Return (X, Y) of the center of cell containing provided text 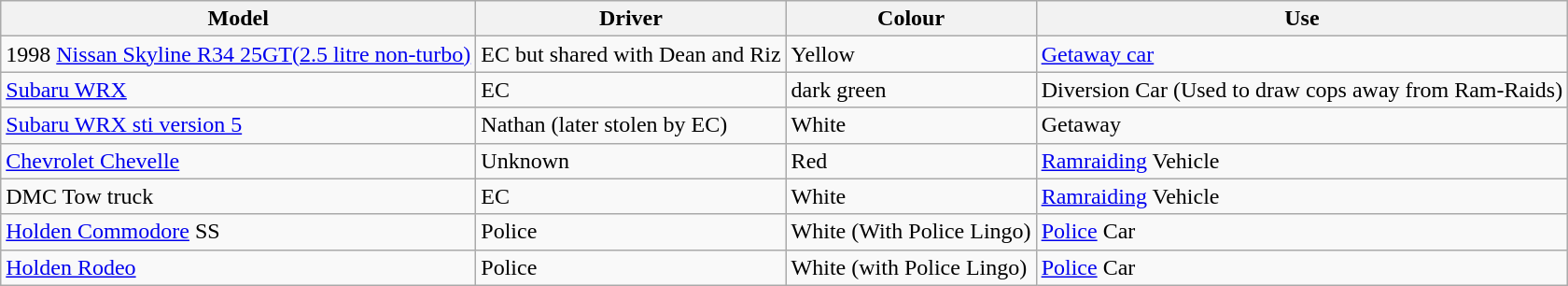
Holden Rodeo (239, 267)
White (With Police Lingo) (911, 232)
White (with Police Lingo) (911, 267)
EC but shared with Dean and Riz (631, 54)
Unknown (631, 161)
Subaru WRX sti version 5 (239, 125)
Model (239, 19)
Use (1302, 19)
1998 Nissan Skyline R34 25GT(2.5 litre non-turbo) (239, 54)
Nathan (later stolen by EC) (631, 125)
Getaway car (1302, 54)
Yellow (911, 54)
Diversion Car (Used to draw cops away from Ram-Raids) (1302, 90)
Subaru WRX (239, 90)
Red (911, 161)
Holden Commodore SS (239, 232)
Colour (911, 19)
Chevrolet Chevelle (239, 161)
DMC Tow truck (239, 196)
Getaway (1302, 125)
Driver (631, 19)
dark green (911, 90)
